Scan for the cell matching the given text and deliver its (x, y) coordinate at center. 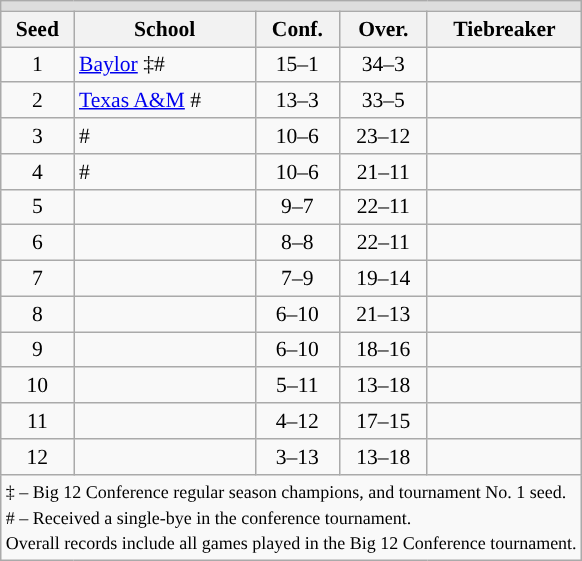
13–3 (297, 101)
6 (38, 243)
21–11 (383, 172)
9 (38, 350)
8–8 (297, 243)
15–1 (297, 65)
4–12 (297, 421)
3 (38, 136)
2 (38, 101)
5–11 (297, 386)
Tiebreaker (504, 29)
4 (38, 172)
10 (38, 386)
Conf. (297, 29)
11 (38, 421)
5 (38, 207)
Seed (38, 29)
1 (38, 65)
12 (38, 457)
9–7 (297, 207)
Texas A&M # (164, 101)
21–13 (383, 314)
Over. (383, 29)
School (164, 29)
19–14 (383, 279)
23–12 (383, 136)
17–15 (383, 421)
Baylor ‡# (164, 65)
7 (38, 279)
7–9 (297, 279)
3–13 (297, 457)
8 (38, 314)
33–5 (383, 101)
18–16 (383, 350)
34–3 (383, 65)
